Scan for the cell matching the given text and deliver its [X, Y] coordinate at center. 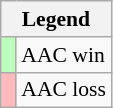
AAC loss [64, 90]
AAC win [64, 55]
Legend [56, 19]
